Detect which cell encompasses the target text, then output its [X, Y] center coordinate. 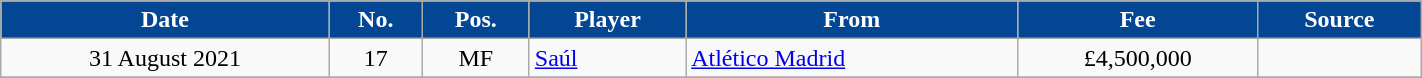
31 August 2021 [165, 58]
Source [1340, 20]
Saúl [607, 58]
MF [476, 58]
Date [165, 20]
17 [376, 58]
Player [607, 20]
£4,500,000 [1138, 58]
Pos. [476, 20]
From [852, 20]
No. [376, 20]
Fee [1138, 20]
Atlético Madrid [852, 58]
